Find where the given text appears and provide that cell's center as (X, Y) coordinate. 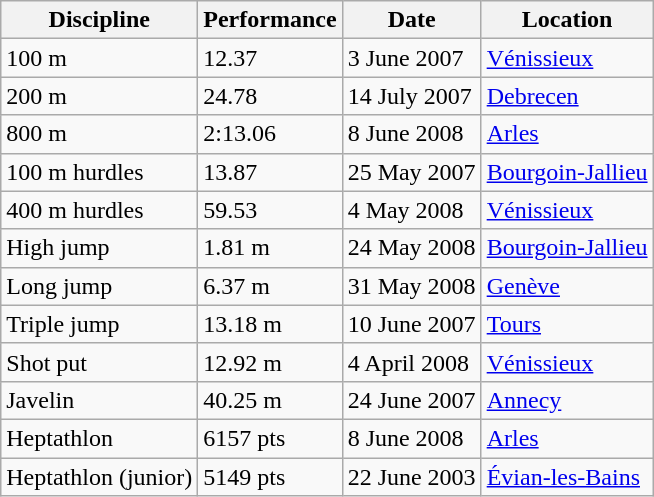
25 May 2007 (412, 172)
Date (412, 20)
1.81 m (270, 248)
Long jump (100, 286)
800 m (100, 134)
13.18 m (270, 324)
5149 pts (270, 477)
Tours (567, 324)
Javelin (100, 400)
High jump (100, 248)
6.37 m (270, 286)
Discipline (100, 20)
Triple jump (100, 324)
24 May 2008 (412, 248)
2:13.06 (270, 134)
12.37 (270, 58)
24.78 (270, 96)
Heptathlon (100, 438)
4 May 2008 (412, 210)
6157 pts (270, 438)
Location (567, 20)
Debrecen (567, 96)
Shot put (100, 362)
200 m (100, 96)
10 June 2007 (412, 324)
12.92 m (270, 362)
Heptathlon (junior) (100, 477)
Annecy (567, 400)
400 m hurdles (100, 210)
Genève (567, 286)
24 June 2007 (412, 400)
3 June 2007 (412, 58)
59.53 (270, 210)
Évian-les-Bains (567, 477)
4 April 2008 (412, 362)
31 May 2008 (412, 286)
13.87 (270, 172)
100 m hurdles (100, 172)
40.25 m (270, 400)
14 July 2007 (412, 96)
Performance (270, 20)
100 m (100, 58)
22 June 2003 (412, 477)
